Return (X, Y) of the center of cell containing provided text 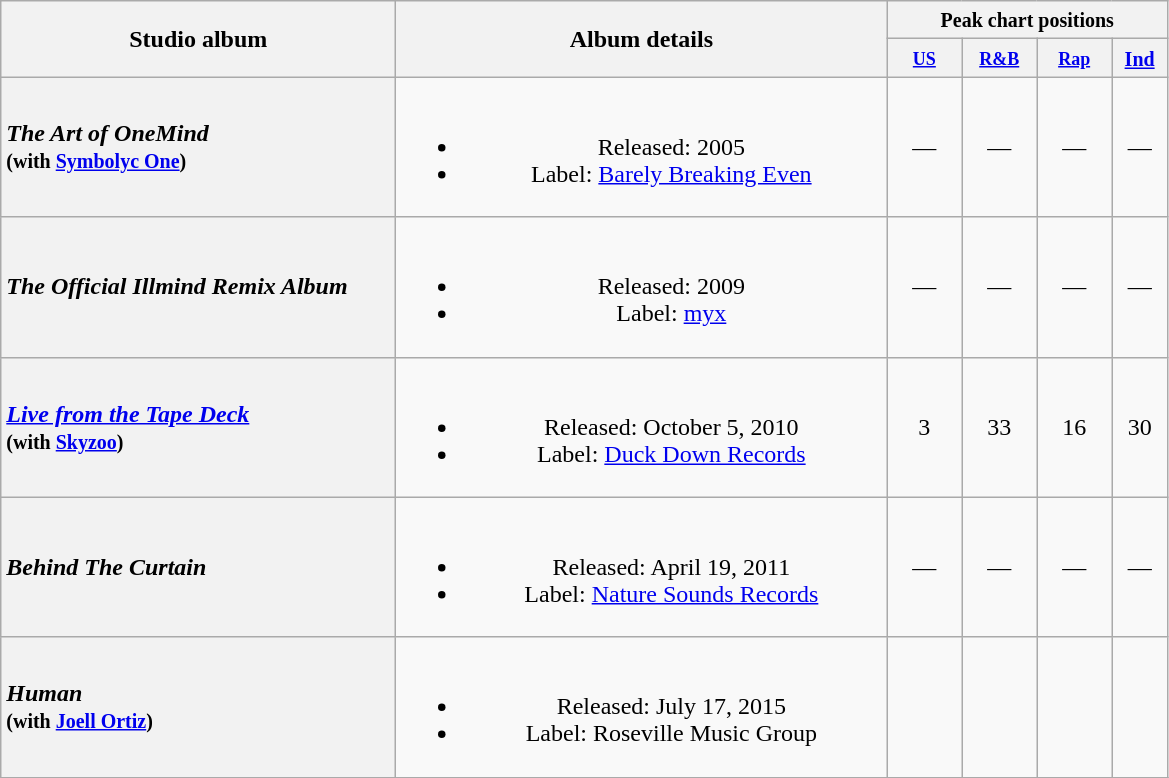
Ind (1140, 58)
16 (1074, 427)
Human(with Joell Ortiz) (198, 707)
Released: 2009Label: myx (642, 287)
33 (1000, 427)
R&B (1000, 58)
US (924, 58)
30 (1140, 427)
Rap (1074, 58)
Released: 2005Label: Barely Breaking Even (642, 147)
Released: July 17, 2015Label: Roseville Music Group (642, 707)
Peak chart positions (1028, 20)
The Art of OneMind(with Symbolyc One) (198, 147)
Released: April 19, 2011Label: Nature Sounds Records (642, 567)
Released: October 5, 2010Label: Duck Down Records (642, 427)
Studio album (198, 39)
3 (924, 427)
Live from the Tape Deck(with Skyzoo) (198, 427)
Album details (642, 39)
The Official Illmind Remix Album (198, 287)
Behind The Curtain (198, 567)
